Locate the cell with the specified text and output its (X, Y) center coordinate. 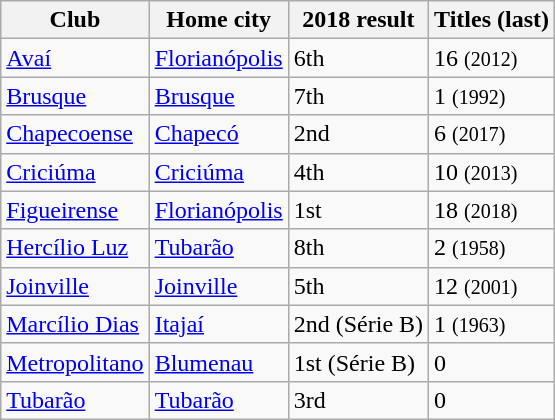
12 (2001) (492, 286)
Figueirense (75, 210)
2018 result (358, 20)
Chapecoense (75, 134)
1st (358, 210)
8th (358, 248)
6th (358, 58)
Home city (218, 20)
Avaí (75, 58)
Metropolitano (75, 362)
3rd (358, 400)
2nd (Série B) (358, 324)
Hercílio Luz (75, 248)
5th (358, 286)
Chapecó (218, 134)
Titles (last) (492, 20)
7th (358, 96)
Club (75, 20)
Blumenau (218, 362)
1st (Série B) (358, 362)
10 (2013) (492, 172)
16 (2012) (492, 58)
1 (1992) (492, 96)
Itajaí (218, 324)
4th (358, 172)
2 (1958) (492, 248)
Marcílio Dias (75, 324)
1 (1963) (492, 324)
6 (2017) (492, 134)
18 (2018) (492, 210)
2nd (358, 134)
